Detect which cell encompasses the target text, then output its (x, y) center coordinate. 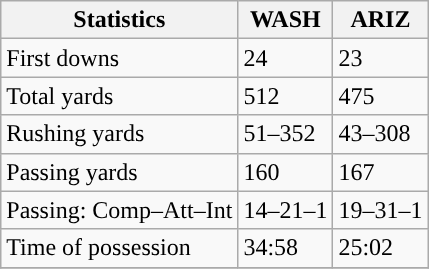
160 (286, 172)
WASH (286, 20)
43–308 (380, 134)
First downs (120, 58)
23 (380, 58)
475 (380, 96)
25:02 (380, 248)
Total yards (120, 96)
Time of possession (120, 248)
Passing: Comp–Att–Int (120, 210)
24 (286, 58)
Rushing yards (120, 134)
ARIZ (380, 20)
19–31–1 (380, 210)
34:58 (286, 248)
Passing yards (120, 172)
51–352 (286, 134)
512 (286, 96)
Statistics (120, 20)
14–21–1 (286, 210)
167 (380, 172)
